Locate the cell with the specified text and output its (X, Y) center coordinate. 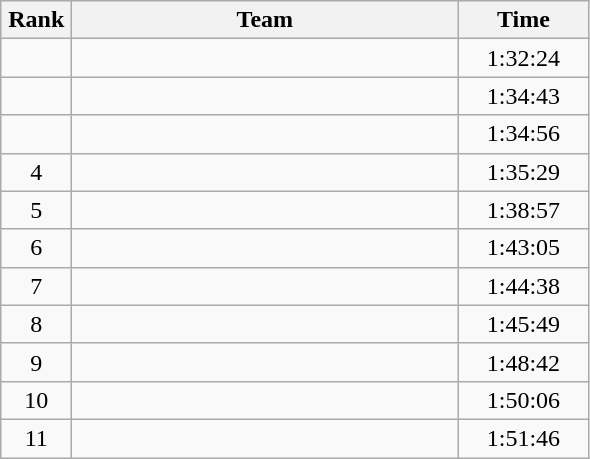
11 (36, 438)
5 (36, 210)
1:48:42 (524, 362)
10 (36, 400)
1:32:24 (524, 58)
7 (36, 286)
1:38:57 (524, 210)
1:44:38 (524, 286)
Rank (36, 20)
6 (36, 248)
9 (36, 362)
1:45:49 (524, 324)
1:51:46 (524, 438)
1:50:06 (524, 400)
1:35:29 (524, 172)
8 (36, 324)
1:43:05 (524, 248)
1:34:43 (524, 96)
4 (36, 172)
Team (265, 20)
Time (524, 20)
1:34:56 (524, 134)
